From the cell containing the given text, extract its center point as [x, y] coordinate. 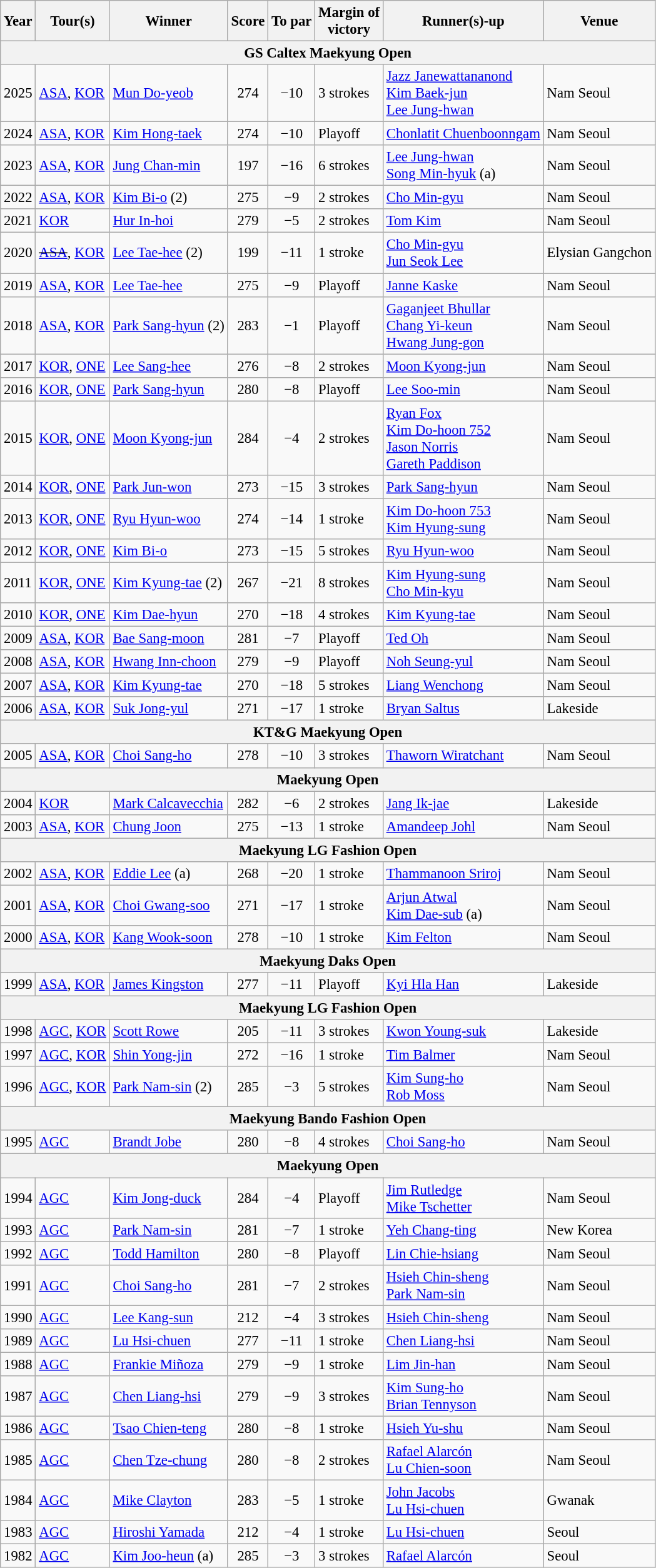
Ryan Fox Kim Do-hoon 752 Jason Norris Gareth Paddison [463, 438]
2011 [18, 583]
Park Jun-won [169, 487]
2021 [18, 221]
To par [291, 21]
1985 [18, 1460]
Brandt Jobe [169, 1143]
2022 [18, 198]
Jazz Janewattananond Kim Baek-jun Lee Jung-hwan [463, 93]
2017 [18, 366]
282 [248, 803]
Arjun Atwal Kim Dae-sub (a) [463, 906]
2002 [18, 874]
Maekyung Bando Fashion Open [328, 1119]
1988 [18, 1364]
197 [248, 165]
Shin Yong-jin [169, 1055]
Thaworn Wiratchant [463, 756]
Kim Sung-ho Rob Moss [463, 1087]
Park Nam-sin [169, 1230]
2003 [18, 826]
Kwon Young-suk [463, 1031]
2020 [18, 253]
Noh Seung-yul [463, 662]
Tim Balmer [463, 1055]
1984 [18, 1501]
Hur In-hoi [169, 221]
Gaganjeet Bhullar Chang Yi-keun Hwang Jung-gon [463, 325]
Scott Rowe [169, 1031]
1998 [18, 1031]
Lee Tae-hee (2) [169, 253]
2009 [18, 639]
Kim Bi-o (2) [169, 198]
Winner [169, 21]
Tsao Chien-teng [169, 1428]
1991 [18, 1285]
Jim Rutledge Mike Tschetter [463, 1198]
199 [248, 253]
Amandeep Johl [463, 826]
Lee Sang-hee [169, 366]
1993 [18, 1230]
2016 [18, 389]
2004 [18, 803]
Lin Chie-hsiang [463, 1253]
2001 [18, 906]
Kyi Hla Han [463, 984]
1989 [18, 1341]
Kim Jong-duck [169, 1198]
1999 [18, 984]
2008 [18, 662]
1994 [18, 1198]
1990 [18, 1317]
276 [248, 366]
Ted Oh [463, 639]
−14 [291, 519]
Jung Chan-min [169, 165]
Lee Tae-hee [169, 285]
267 [248, 583]
2005 [18, 756]
−1 [291, 325]
Todd Hamilton [169, 1253]
Kim Sung-ho Brian Tennyson [463, 1396]
Thammanoon Sriroj [463, 874]
Maekyung Daks Open [328, 961]
Kim Kyung-tae (2) [169, 583]
2000 [18, 938]
2024 [18, 134]
Lim Jin-han [463, 1364]
Elysian Gangchon [599, 253]
Year [18, 21]
2014 [18, 487]
Suk Jong-yul [169, 709]
Cho Min-gyu Jun Seok Lee [463, 253]
−13 [291, 826]
Cho Min-gyu [463, 198]
1995 [18, 1143]
Rafael Alarcón [463, 1556]
1987 [18, 1396]
Bae Sang-moon [169, 639]
Kim Bi-o [169, 551]
2013 [18, 519]
Hsieh Chin-sheng [463, 1317]
2025 [18, 93]
Score [248, 21]
Yeh Chang-ting [463, 1230]
Rafael Alarcón Lu Chien-soon [463, 1460]
Tour(s) [73, 21]
Chung Joon [169, 826]
268 [248, 874]
Hsieh Yu-shu [463, 1428]
−21 [291, 583]
Venue [599, 21]
Hiroshi Yamada [169, 1532]
KT&G Maekyung Open [328, 732]
Lee Soo-min [463, 389]
2023 [18, 165]
Eddie Lee (a) [169, 874]
Tom Kim [463, 221]
Frankie Miñoza [169, 1364]
1983 [18, 1532]
John Jacobs Lu Hsi-chuen [463, 1501]
Gwanak [599, 1501]
2010 [18, 615]
Lee Jung-hwan Song Min-hyuk (a) [463, 165]
2012 [18, 551]
2018 [18, 325]
8 strokes [349, 583]
−6 [291, 803]
Bryan Saltus [463, 709]
Margin ofvictory [349, 21]
Mark Calcavecchia [169, 803]
Chen Tze-chung [169, 1460]
−20 [291, 874]
James Kingston [169, 984]
205 [248, 1031]
272 [248, 1055]
1996 [18, 1087]
Jang Ik-jae [463, 803]
2006 [18, 709]
Janne Kaske [463, 285]
New Korea [599, 1230]
Hsieh Chin-sheng Park Nam-sin [463, 1285]
Lee Kang-sun [169, 1317]
Kim Hyung-sung Cho Min-kyu [463, 583]
Park Sang-hyun (2) [169, 325]
Kang Wook-soon [169, 938]
Park Nam-sin (2) [169, 1087]
Mike Clayton [169, 1501]
1992 [18, 1253]
1982 [18, 1556]
2015 [18, 438]
6 strokes [349, 165]
Kim Joo-heun (a) [169, 1556]
Kim Felton [463, 938]
Kim Do-hoon 753 Kim Hyung-sung [463, 519]
Runner(s)-up [463, 21]
1986 [18, 1428]
Liang Wenchong [463, 685]
GS Caltex Maekyung Open [328, 53]
Kim Hong-taek [169, 134]
Kim Dae-hyun [169, 615]
Mun Do-yeob [169, 93]
1997 [18, 1055]
Hwang Inn-choon [169, 662]
Choi Gwang-soo [169, 906]
Chonlatit Chuenboonngam [463, 134]
2019 [18, 285]
2007 [18, 685]
